Locate the cell with the specified text and output its [X, Y] center coordinate. 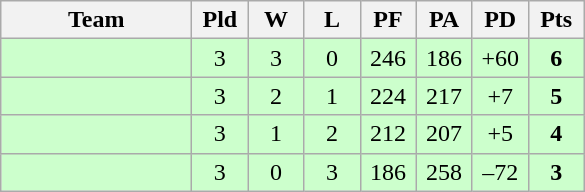
212 [388, 134]
6 [556, 58]
217 [444, 96]
PA [444, 20]
207 [444, 134]
+60 [500, 58]
+7 [500, 96]
Pld [220, 20]
L [332, 20]
W [276, 20]
4 [556, 134]
Team [96, 20]
258 [444, 172]
224 [388, 96]
+5 [500, 134]
–72 [500, 172]
Pts [556, 20]
5 [556, 96]
PF [388, 20]
PD [500, 20]
246 [388, 58]
